From the cell containing the given text, extract its center point as (X, Y) coordinate. 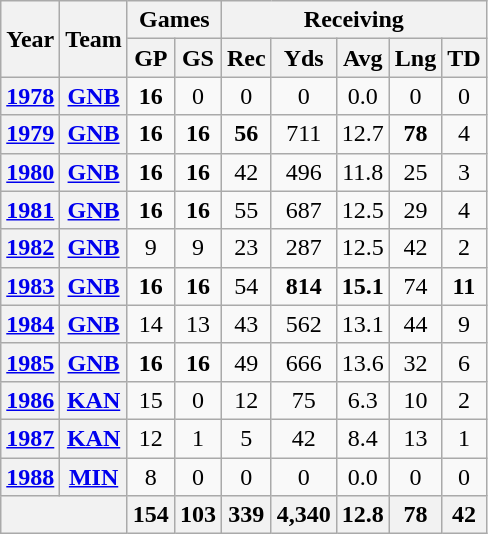
1984 (30, 324)
666 (304, 362)
562 (304, 324)
1982 (30, 248)
32 (415, 362)
1983 (30, 286)
25 (415, 172)
13.6 (362, 362)
1981 (30, 210)
1985 (30, 362)
54 (246, 286)
43 (246, 324)
23 (246, 248)
Year (30, 39)
12.8 (362, 515)
103 (198, 515)
12.7 (362, 134)
3 (464, 172)
Receiving (354, 20)
6.3 (362, 400)
1979 (30, 134)
8.4 (362, 438)
Avg (362, 58)
711 (304, 134)
56 (246, 134)
44 (415, 324)
1978 (30, 96)
11.8 (362, 172)
GP (150, 58)
Team (94, 39)
Lng (415, 58)
10 (415, 400)
29 (415, 210)
75 (304, 400)
1988 (30, 477)
GS (198, 58)
74 (415, 286)
687 (304, 210)
13.1 (362, 324)
15 (150, 400)
154 (150, 515)
55 (246, 210)
496 (304, 172)
1986 (30, 400)
MIN (94, 477)
8 (150, 477)
814 (304, 286)
Yds (304, 58)
15.1 (362, 286)
1980 (30, 172)
339 (246, 515)
287 (304, 248)
14 (150, 324)
6 (464, 362)
Rec (246, 58)
TD (464, 58)
Games (174, 20)
5 (246, 438)
11 (464, 286)
1987 (30, 438)
49 (246, 362)
4,340 (304, 515)
